Extract the [X, Y] coordinate from the center of the cell holding the provided text.  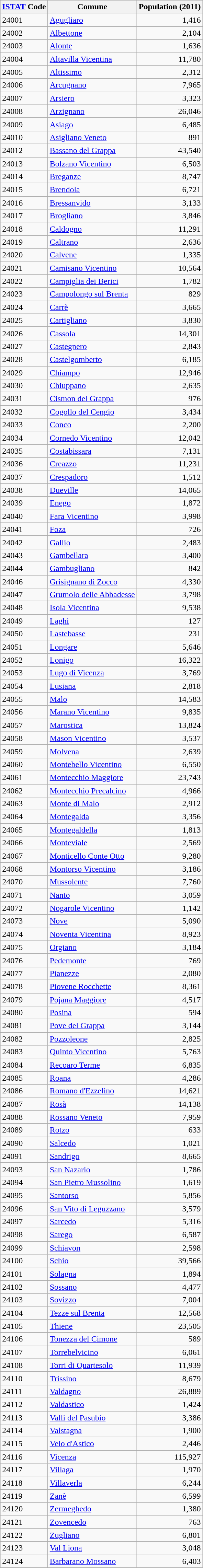
Campiglia dei Berici [92, 281]
Enego [92, 503]
6,599 [170, 1496]
Foza [92, 529]
Cassola [92, 333]
Albettone [92, 33]
24001 [24, 20]
Valstagna [92, 1431]
Pedemonte [92, 960]
Bressanvido [92, 203]
24049 [24, 621]
4,966 [170, 790]
Nove [92, 921]
3,133 [170, 203]
Pove del Grappa [92, 1026]
23,743 [170, 777]
3,846 [170, 216]
Romano d'Ezzelino [92, 1091]
Brogliano [92, 216]
2,635 [170, 386]
7,965 [170, 85]
5,856 [170, 1195]
Zermeghedo [92, 1509]
24074 [24, 934]
24058 [24, 738]
Asigliano Veneto [92, 137]
24010 [24, 137]
2,639 [170, 751]
24108 [24, 1365]
24114 [24, 1431]
Villaverla [92, 1483]
24026 [24, 333]
24021 [24, 268]
Barbarano Mossano [92, 1561]
Grisignano di Zocco [92, 582]
3,048 [170, 1548]
3,323 [170, 98]
2,104 [170, 33]
4,286 [170, 1078]
24041 [24, 529]
3,186 [170, 869]
Cismon del Grappa [92, 399]
14,065 [170, 490]
Nanto [92, 895]
Zovencedo [92, 1522]
1,894 [170, 1274]
Piovene Rocchette [92, 986]
Montebello Vicentino [92, 764]
San Nazario [92, 1169]
6,550 [170, 764]
24022 [24, 281]
Trissino [92, 1378]
24123 [24, 1548]
127 [170, 621]
1,512 [170, 477]
231 [170, 634]
24033 [24, 425]
Pojana Maggiore [92, 1000]
1,416 [170, 20]
5,090 [170, 921]
Villaga [92, 1470]
Caldogno [92, 229]
24083 [24, 1052]
7,004 [170, 1300]
24012 [24, 150]
Chiampo [92, 372]
2,483 [170, 542]
3,400 [170, 555]
24100 [24, 1261]
24119 [24, 1496]
633 [170, 1130]
1,619 [170, 1182]
Brendola [92, 190]
1,782 [170, 281]
Sarcedo [92, 1222]
24098 [24, 1235]
Altavilla Vicentina [92, 59]
2,843 [170, 346]
Roana [92, 1078]
6,244 [170, 1483]
Orgiano [92, 947]
1,813 [170, 830]
24051 [24, 647]
Castelgomberto [92, 359]
Monticello Conte Otto [92, 856]
Isola Vicentina [92, 608]
6,061 [170, 1352]
3,579 [170, 1208]
24044 [24, 568]
Pozzoleone [92, 1039]
Creazzo [92, 464]
24094 [24, 1182]
4,517 [170, 1000]
2,200 [170, 425]
3,144 [170, 1026]
Cornedo Vicentino [92, 438]
Arzignano [92, 111]
1,786 [170, 1169]
Mussolente [92, 882]
7,959 [170, 1117]
Dueville [92, 490]
3,356 [170, 817]
5,316 [170, 1222]
Lusiana [92, 686]
Montegaldella [92, 830]
3,798 [170, 595]
3,434 [170, 412]
11,291 [170, 229]
13,824 [170, 725]
24020 [24, 255]
Torrebelvicino [92, 1352]
Sarego [92, 1235]
6,403 [170, 1561]
24039 [24, 503]
2,312 [170, 72]
12,568 [170, 1313]
24104 [24, 1313]
24099 [24, 1248]
San Vito di Leguzzano [92, 1208]
6,721 [170, 190]
Agugliaro [92, 20]
Monteviale [92, 843]
Marostica [92, 725]
24068 [24, 869]
24035 [24, 451]
Lonigo [92, 660]
6,185 [170, 359]
39,566 [170, 1261]
24070 [24, 882]
Nogarole Vicentino [92, 908]
1,872 [170, 503]
7,131 [170, 451]
24006 [24, 85]
24097 [24, 1222]
24072 [24, 908]
829 [170, 294]
24056 [24, 712]
24016 [24, 203]
Sandrigo [92, 1156]
24113 [24, 1418]
6,503 [170, 164]
24112 [24, 1404]
3,386 [170, 1418]
24057 [24, 725]
24025 [24, 320]
24122 [24, 1535]
24073 [24, 921]
6,587 [170, 1235]
3,059 [170, 895]
Rossano Veneto [92, 1117]
24084 [24, 1065]
24032 [24, 412]
3,537 [170, 738]
Fara Vicentino [92, 516]
24027 [24, 346]
14,583 [170, 699]
Thiene [92, 1326]
2,912 [170, 804]
24080 [24, 1013]
Sovizzo [92, 1300]
24002 [24, 33]
Mason Vicentino [92, 738]
Velo d'Astico [92, 1444]
2,569 [170, 843]
Solagna [92, 1274]
Comune [92, 7]
Montorso Vicentino [92, 869]
24004 [24, 59]
Costabissara [92, 451]
24047 [24, 595]
9,835 [170, 712]
891 [170, 137]
Rosà [92, 1104]
24110 [24, 1378]
24008 [24, 111]
24086 [24, 1091]
Val Liona [92, 1548]
24018 [24, 229]
726 [170, 529]
589 [170, 1339]
14,138 [170, 1104]
Zanè [92, 1496]
Cartigliano [92, 320]
Population (2011) [170, 7]
24089 [24, 1130]
24116 [24, 1457]
8,361 [170, 986]
24075 [24, 947]
1,636 [170, 46]
24036 [24, 464]
24024 [24, 307]
Calvene [92, 255]
Torri di Quartesolo [92, 1365]
24017 [24, 216]
24014 [24, 177]
Asiago [92, 124]
24093 [24, 1169]
24028 [24, 359]
6,835 [170, 1065]
1,424 [170, 1404]
24090 [24, 1143]
3,184 [170, 947]
769 [170, 960]
24102 [24, 1287]
Malo [92, 699]
24118 [24, 1483]
Montecchio Precalcino [92, 790]
11,780 [170, 59]
24120 [24, 1509]
24085 [24, 1078]
24042 [24, 542]
Breganze [92, 177]
Crespadoro [92, 477]
Altissimo [92, 72]
14,621 [170, 1091]
Longare [92, 647]
3,769 [170, 673]
1,335 [170, 255]
24088 [24, 1117]
Schio [92, 1261]
Gallio [92, 542]
Gambellara [92, 555]
4,477 [170, 1287]
24013 [24, 164]
8,679 [170, 1378]
Arsiero [92, 98]
2,818 [170, 686]
24101 [24, 1274]
24003 [24, 46]
24106 [24, 1339]
2,825 [170, 1039]
Pianezze [92, 973]
Molvena [92, 751]
24023 [24, 294]
24030 [24, 386]
16,322 [170, 660]
24031 [24, 399]
Alonte [92, 46]
24052 [24, 660]
Carrè [92, 307]
2,080 [170, 973]
24115 [24, 1444]
Sossano [92, 1287]
24059 [24, 751]
24124 [24, 1561]
2,636 [170, 242]
24015 [24, 190]
Lastebasse [92, 634]
Grumolo delle Abbadesse [92, 595]
6,801 [170, 1535]
24111 [24, 1391]
842 [170, 568]
Bolzano Vicentino [92, 164]
11,231 [170, 464]
Quinto Vicentino [92, 1052]
Monte di Malo [92, 804]
2,446 [170, 1444]
8,665 [170, 1156]
24043 [24, 555]
3,665 [170, 307]
5,763 [170, 1052]
4,330 [170, 582]
Lugo di Vicenza [92, 673]
Posina [92, 1013]
24077 [24, 973]
Camisano Vicentino [92, 268]
24063 [24, 804]
Montecchio Maggiore [92, 777]
1,021 [170, 1143]
3,830 [170, 320]
24061 [24, 777]
Tonezza del Cimone [92, 1339]
24103 [24, 1300]
Marano Vicentino [92, 712]
24079 [24, 1000]
24037 [24, 477]
Schiavon [92, 1248]
Valdagno [92, 1391]
24055 [24, 699]
1,970 [170, 1470]
San Pietro Mussolino [92, 1182]
Cogollo del Cengio [92, 412]
Vicenza [92, 1457]
Salcedo [92, 1143]
24082 [24, 1039]
24107 [24, 1352]
24087 [24, 1104]
14,301 [170, 333]
Rotzo [92, 1130]
1,142 [170, 908]
24060 [24, 764]
763 [170, 1522]
Conco [92, 425]
24054 [24, 686]
Laghi [92, 621]
Montegalda [92, 817]
26,046 [170, 111]
Recoaro Terme [92, 1065]
24038 [24, 490]
24046 [24, 582]
23,505 [170, 1326]
115,927 [170, 1457]
24029 [24, 372]
Valdastico [92, 1404]
24105 [24, 1326]
Bassano del Grappa [92, 150]
ISTAT Code [24, 7]
43,540 [170, 150]
8,747 [170, 177]
1,900 [170, 1431]
24117 [24, 1470]
24034 [24, 438]
Santorso [92, 1195]
24053 [24, 673]
24078 [24, 986]
12,946 [170, 372]
Zugliano [92, 1535]
24005 [24, 72]
24091 [24, 1156]
24019 [24, 242]
5,646 [170, 647]
Tezze sul Brenta [92, 1313]
24040 [24, 516]
Noventa Vicentina [92, 934]
1,380 [170, 1509]
976 [170, 399]
10,564 [170, 268]
24062 [24, 790]
9,280 [170, 856]
2,598 [170, 1248]
Castegnero [92, 346]
9,538 [170, 608]
Valli del Pasubio [92, 1418]
24048 [24, 608]
Gambugliano [92, 568]
24007 [24, 98]
24067 [24, 856]
26,889 [170, 1391]
24066 [24, 843]
11,939 [170, 1365]
8,923 [170, 934]
24050 [24, 634]
24065 [24, 830]
24095 [24, 1195]
24064 [24, 817]
3,998 [170, 516]
Chiuppano [92, 386]
24096 [24, 1208]
24076 [24, 960]
Arcugnano [92, 85]
594 [170, 1013]
7,760 [170, 882]
12,042 [170, 438]
24081 [24, 1026]
Campolongo sul Brenta [92, 294]
Caltrano [92, 242]
24071 [24, 895]
24121 [24, 1522]
6,485 [170, 124]
24009 [24, 124]
